Search for the cell housing the specified text and yield its [X, Y] center coordinate. 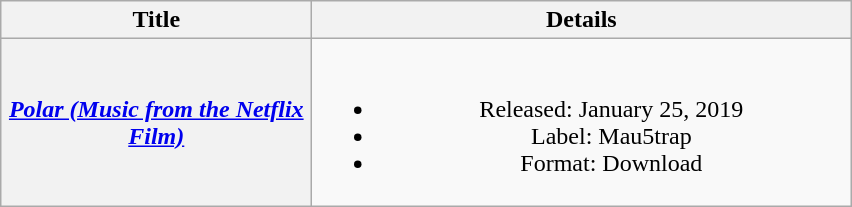
Polar (Music from the Netflix Film) [156, 122]
Released: January 25, 2019Label: Mau5trapFormat: Download [582, 122]
Details [582, 20]
Title [156, 20]
